Locate the cell with the specified text and output its [X, Y] center coordinate. 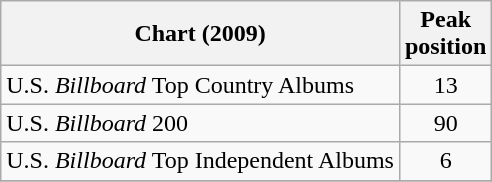
Chart (2009) [200, 34]
6 [445, 161]
U.S. Billboard Top Independent Albums [200, 161]
13 [445, 85]
Peakposition [445, 34]
U.S. Billboard 200 [200, 123]
U.S. Billboard Top Country Albums [200, 85]
90 [445, 123]
